Extract the (x, y) coordinate from the center of the cell holding the provided text.  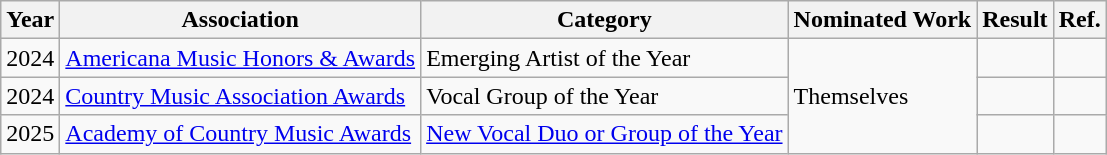
Association (240, 20)
Themselves (882, 96)
2025 (30, 134)
Category (604, 20)
Vocal Group of the Year (604, 96)
Emerging Artist of the Year (604, 58)
Year (30, 20)
Americana Music Honors & Awards (240, 58)
Nominated Work (882, 20)
Country Music Association Awards (240, 96)
Result (1015, 20)
Academy of Country Music Awards (240, 134)
Ref. (1080, 20)
New Vocal Duo or Group of the Year (604, 134)
